Capture the cell that displays the provided text and extract its (x, y) central coordinate. 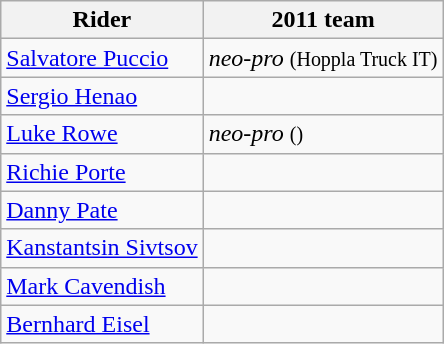
Sergio Henao (102, 96)
Salvatore Puccio (102, 58)
Danny Pate (102, 210)
Luke Rowe (102, 134)
neo-pro (Hoppla Truck IT) (323, 58)
Bernhard Eisel (102, 324)
2011 team (323, 20)
Mark Cavendish (102, 286)
Rider (102, 20)
neo-pro () (323, 134)
Kanstantsin Sivtsov (102, 248)
Richie Porte (102, 172)
